Scan for the cell matching the given text and deliver its (X, Y) coordinate at center. 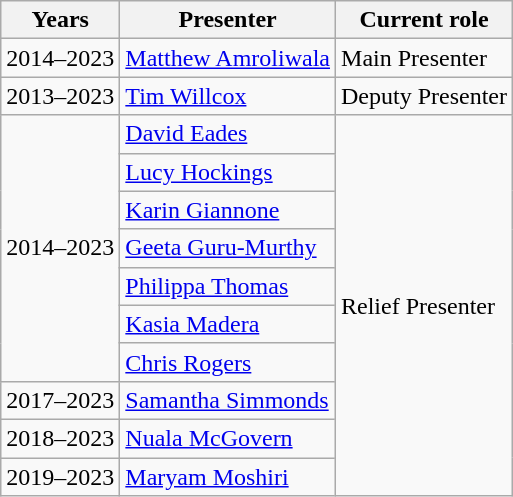
Current role (424, 20)
Karin Giannone (228, 210)
2017–2023 (60, 400)
David Eades (228, 134)
Kasia Madera (228, 324)
Maryam Moshiri (228, 477)
Chris Rogers (228, 362)
2019–2023 (60, 477)
2013–2023 (60, 96)
Tim Willcox (228, 96)
Geeta Guru-Murthy (228, 248)
Presenter (228, 20)
Lucy Hockings (228, 172)
Samantha Simmonds (228, 400)
Matthew Amroliwala (228, 58)
Main Presenter (424, 58)
Years (60, 20)
Philippa Thomas (228, 286)
Deputy Presenter (424, 96)
Nuala McGovern (228, 438)
Relief Presenter (424, 306)
2018–2023 (60, 438)
